Find where the given text appears and provide that cell's center as (x, y) coordinate. 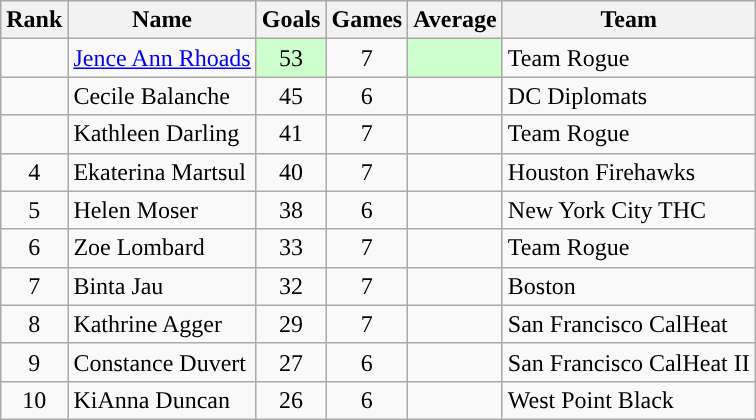
DC Diplomats (628, 96)
Zoe Lombard (162, 248)
45 (291, 96)
Jence Ann Rhoads (162, 58)
40 (291, 172)
New York City THC (628, 210)
Goals (291, 20)
Team (628, 20)
Boston (628, 286)
4 (34, 172)
Houston Firehawks (628, 172)
Ekaterina Martsul (162, 172)
Helen Moser (162, 210)
Name (162, 20)
Cecile Balanche (162, 96)
26 (291, 400)
San Francisco CalHeat II (628, 362)
27 (291, 362)
53 (291, 58)
9 (34, 362)
33 (291, 248)
San Francisco CalHeat (628, 324)
5 (34, 210)
38 (291, 210)
Games (367, 20)
Average (456, 20)
Rank (34, 20)
West Point Black (628, 400)
8 (34, 324)
32 (291, 286)
Constance Duvert (162, 362)
Binta Jau (162, 286)
10 (34, 400)
Kathrine Agger (162, 324)
29 (291, 324)
41 (291, 134)
Kathleen Darling (162, 134)
KiAnna Duncan (162, 400)
